Find where the given text appears and provide that cell's center as [X, Y] coordinate. 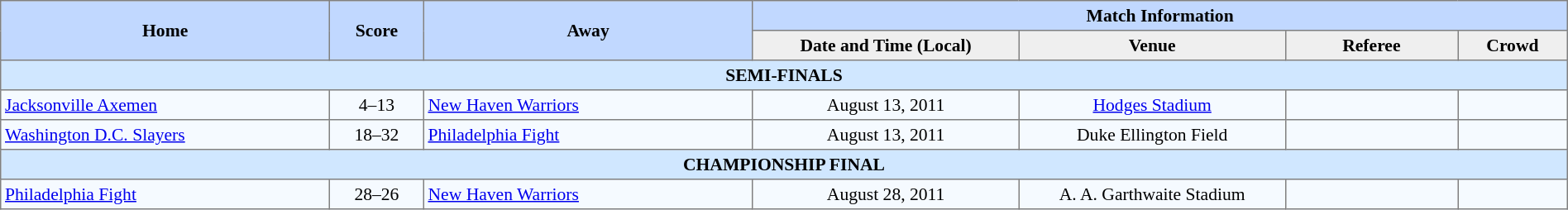
Crowd [1513, 45]
CHAMPIONSHIP FINAL [784, 165]
Venue [1152, 45]
28–26 [377, 194]
Referee [1371, 45]
A. A. Garthwaite Stadium [1152, 194]
Score [377, 31]
Duke Ellington Field [1152, 135]
Away [588, 31]
August 28, 2011 [886, 194]
Date and Time (Local) [886, 45]
Jacksonville Axemen [165, 105]
Washington D.C. Slayers [165, 135]
18–32 [377, 135]
Hodges Stadium [1152, 105]
4–13 [377, 105]
SEMI-FINALS [784, 75]
Home [165, 31]
Match Information [1159, 16]
